Capture the cell that displays the provided text and extract its (x, y) central coordinate. 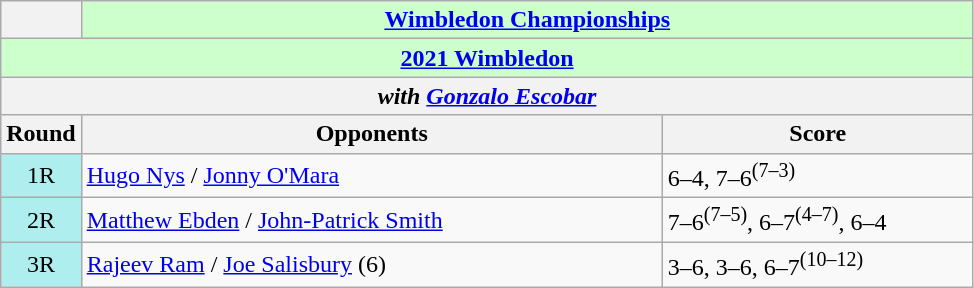
6–4, 7–6(7–3) (818, 176)
2021 Wimbledon (488, 58)
7–6(7–5), 6–7(4–7), 6–4 (818, 220)
Wimbledon Championships (527, 20)
2R (41, 220)
Round (41, 134)
Hugo Nys / Jonny O'Mara (372, 176)
1R (41, 176)
Score (818, 134)
Rajeev Ram / Joe Salisbury (6) (372, 264)
Opponents (372, 134)
with Gonzalo Escobar (488, 96)
Matthew Ebden / John-Patrick Smith (372, 220)
3–6, 3–6, 6–7(10–12) (818, 264)
3R (41, 264)
